Return [X, Y] of the center of cell containing provided text 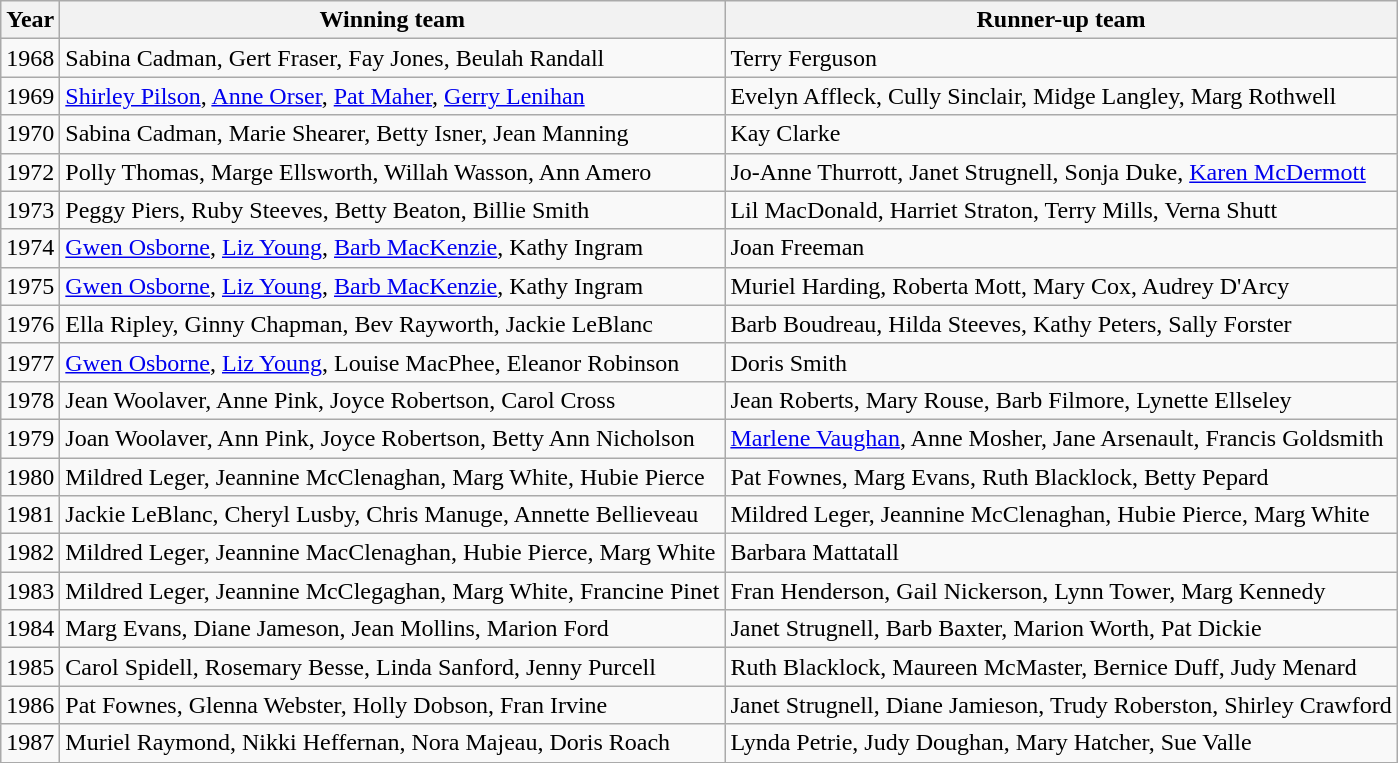
Muriel Raymond, Nikki Heffernan, Nora Majeau, Doris Roach [392, 743]
Fran Henderson, Gail Nickerson, Lynn Tower, Marg Kennedy [1061, 591]
Kay Clarke [1061, 134]
Ruth Blacklock, Maureen McMaster, Bernice Duff, Judy Menard [1061, 667]
1979 [30, 438]
Barb Boudreau, Hilda Steeves, Kathy Peters, Sally Forster [1061, 324]
Gwen Osborne, Liz Young, Louise MacPhee, Eleanor Robinson [392, 362]
Shirley Pilson, Anne Orser, Pat Maher, Gerry Lenihan [392, 96]
Pat Fownes, Glenna Webster, Holly Dobson, Fran Irvine [392, 705]
Jean Woolaver, Anne Pink, Joyce Robertson, Carol Cross [392, 400]
1973 [30, 210]
1968 [30, 58]
Peggy Piers, Ruby Steeves, Betty Beaton, Billie Smith [392, 210]
1976 [30, 324]
Mildred Leger, Jeannine McClenaghan, Marg White, Hubie Pierce [392, 477]
Muriel Harding, Roberta Mott, Mary Cox, Audrey D'Arcy [1061, 286]
Mildred Leger, Jeannine McClegaghan, Marg White, Francine Pinet [392, 591]
Lynda Petrie, Judy Doughan, Mary Hatcher, Sue Valle [1061, 743]
1984 [30, 629]
Marg Evans, Diane Jameson, Jean Mollins, Marion Ford [392, 629]
1970 [30, 134]
1982 [30, 553]
1983 [30, 591]
1975 [30, 286]
1986 [30, 705]
Barbara Mattatall [1061, 553]
Marlene Vaughan, Anne Mosher, Jane Arsenault, Francis Goldsmith [1061, 438]
1978 [30, 400]
Runner-up team [1061, 20]
1974 [30, 248]
Terry Ferguson [1061, 58]
Jo-Anne Thurrott, Janet Strugnell, Sonja Duke, Karen McDermott [1061, 172]
Mildred Leger, Jeannine MacClenaghan, Hubie Pierce, Marg White [392, 553]
Joan Woolaver, Ann Pink, Joyce Robertson, Betty Ann Nicholson [392, 438]
1972 [30, 172]
1980 [30, 477]
1985 [30, 667]
Ella Ripley, Ginny Chapman, Bev Rayworth, Jackie LeBlanc [392, 324]
Polly Thomas, Marge Ellsworth, Willah Wasson, Ann Amero [392, 172]
Sabina Cadman, Gert Fraser, Fay Jones, Beulah Randall [392, 58]
Lil MacDonald, Harriet Straton, Terry Mills, Verna Shutt [1061, 210]
Jackie LeBlanc, Cheryl Lusby, Chris Manuge, Annette Bellieveau [392, 515]
Winning team [392, 20]
Year [30, 20]
1987 [30, 743]
Pat Fownes, Marg Evans, Ruth Blacklock, Betty Pepard [1061, 477]
Doris Smith [1061, 362]
Janet Strugnell, Barb Baxter, Marion Worth, Pat Dickie [1061, 629]
Janet Strugnell, Diane Jamieson, Trudy Roberston, Shirley Crawford [1061, 705]
Carol Spidell, Rosemary Besse, Linda Sanford, Jenny Purcell [392, 667]
Evelyn Affleck, Cully Sinclair, Midge Langley, Marg Rothwell [1061, 96]
1981 [30, 515]
Joan Freeman [1061, 248]
Jean Roberts, Mary Rouse, Barb Filmore, Lynette Ellseley [1061, 400]
1969 [30, 96]
Mildred Leger, Jeannine McClenaghan, Hubie Pierce, Marg White [1061, 515]
1977 [30, 362]
Sabina Cadman, Marie Shearer, Betty Isner, Jean Manning [392, 134]
